Return (x, y) of the center of cell containing provided text 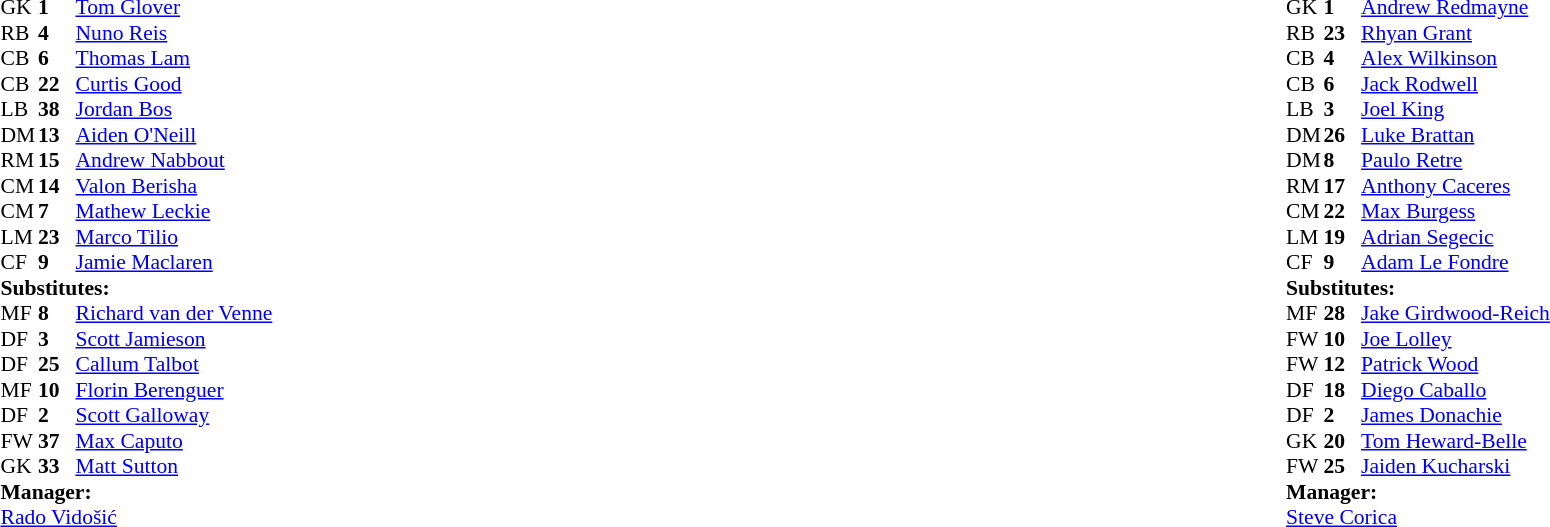
Anthony Caceres (1456, 186)
Richard van der Venne (174, 313)
17 (1343, 186)
20 (1343, 441)
Jordan Bos (174, 109)
Diego Caballo (1456, 390)
Scott Galloway (174, 415)
Scott Jamieson (174, 339)
12 (1343, 365)
Mathew Leckie (174, 211)
Joel King (1456, 109)
Adam Le Fondre (1456, 263)
Adrian Segecic (1456, 237)
Rhyan Grant (1456, 33)
Paulo Retre (1456, 161)
Valon Berisha (174, 186)
37 (57, 441)
28 (1343, 313)
Andrew Nabbout (174, 161)
Aiden O'Neill (174, 135)
Tom Heward-Belle (1456, 441)
Jake Girdwood-Reich (1456, 313)
Max Burgess (1456, 211)
Alex Wilkinson (1456, 59)
33 (57, 467)
Jaiden Kucharski (1456, 467)
Jamie Maclaren (174, 263)
Joe Lolley (1456, 339)
15 (57, 161)
Nuno Reis (174, 33)
Matt Sutton (174, 467)
James Donachie (1456, 415)
Callum Talbot (174, 365)
Marco Tilio (174, 237)
19 (1343, 237)
14 (57, 186)
Luke Brattan (1456, 135)
38 (57, 109)
Max Caputo (174, 441)
Jack Rodwell (1456, 84)
18 (1343, 390)
7 (57, 211)
Thomas Lam (174, 59)
Florin Berenguer (174, 390)
13 (57, 135)
Patrick Wood (1456, 365)
Curtis Good (174, 84)
26 (1343, 135)
